Scan for the cell matching the given text and deliver its [X, Y] coordinate at center. 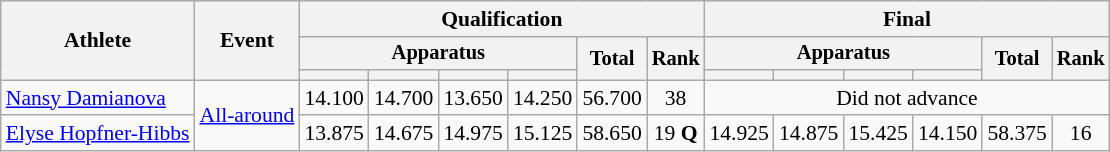
14.925 [738, 134]
14.150 [948, 134]
38 [676, 98]
14.975 [472, 134]
13.650 [472, 98]
Elyse Hopfner-Hibbs [98, 134]
Nansy Damianova [98, 98]
14.675 [404, 134]
58.375 [1016, 134]
Qualification [502, 19]
Did not advance [906, 98]
56.700 [612, 98]
Event [246, 40]
16 [1081, 134]
14.700 [404, 98]
Final [906, 19]
58.650 [612, 134]
15.125 [542, 134]
15.425 [878, 134]
14.250 [542, 98]
13.875 [334, 134]
Athlete [98, 40]
All-around [246, 116]
14.875 [808, 134]
14.100 [334, 98]
19 Q [676, 134]
